Output the [X, Y] coordinate of the center of the cell containing the given text.  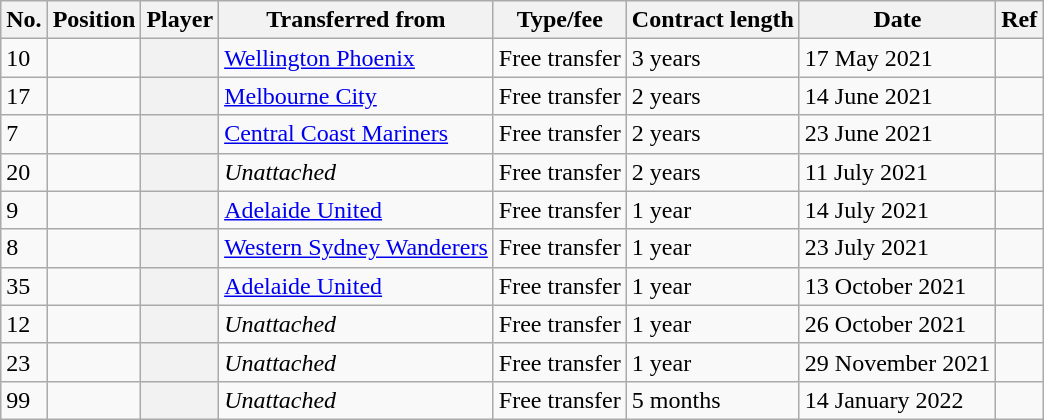
7 [24, 134]
99 [24, 400]
17 [24, 96]
13 October 2021 [897, 286]
23 [24, 362]
Contract length [712, 20]
Melbourne City [356, 96]
5 months [712, 400]
23 June 2021 [897, 134]
35 [24, 286]
26 October 2021 [897, 324]
11 July 2021 [897, 172]
3 years [712, 58]
Position [94, 20]
17 May 2021 [897, 58]
Ref [1020, 20]
Wellington Phoenix [356, 58]
Transferred from [356, 20]
Player [180, 20]
8 [24, 248]
Type/fee [560, 20]
20 [24, 172]
Central Coast Mariners [356, 134]
No. [24, 20]
Western Sydney Wanderers [356, 248]
Date [897, 20]
12 [24, 324]
9 [24, 210]
10 [24, 58]
14 January 2022 [897, 400]
29 November 2021 [897, 362]
23 July 2021 [897, 248]
14 July 2021 [897, 210]
14 June 2021 [897, 96]
